Extract the (x, y) coordinate from the center of the cell holding the provided text.  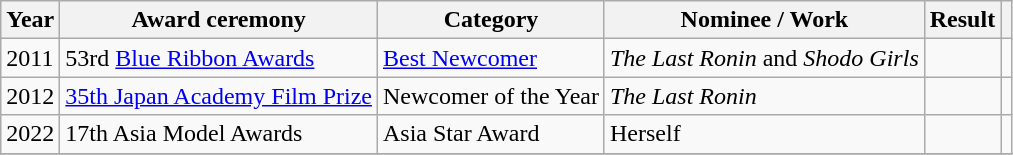
Category (490, 20)
Newcomer of the Year (490, 96)
2012 (30, 96)
Best Newcomer (490, 58)
The Last Ronin and Shodo Girls (764, 58)
2011 (30, 58)
Herself (764, 134)
Result (962, 20)
35th Japan Academy Film Prize (219, 96)
17th Asia Model Awards (219, 134)
Nominee / Work (764, 20)
2022 (30, 134)
Asia Star Award (490, 134)
Year (30, 20)
Award ceremony (219, 20)
The Last Ronin (764, 96)
53rd Blue Ribbon Awards (219, 58)
